Return (X, Y) of the center of cell containing provided text 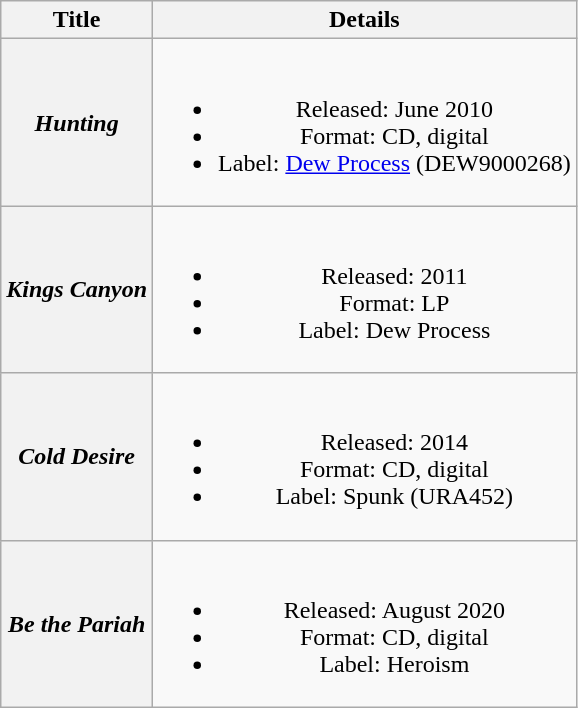
Be the Pariah (77, 624)
Cold Desire (77, 456)
Released: June 2010Format: CD, digitalLabel: Dew Process (DEW9000268) (365, 122)
Kings Canyon (77, 290)
Released: 2011Format: LPLabel: Dew Process (365, 290)
Released: August 2020Format: CD, digitalLabel: Heroism (365, 624)
Details (365, 20)
Hunting (77, 122)
Released: 2014Format: CD, digitalLabel: Spunk (URA452) (365, 456)
Title (77, 20)
